Return the (X, Y) coordinate for the center point of the cell that contains the specified text.  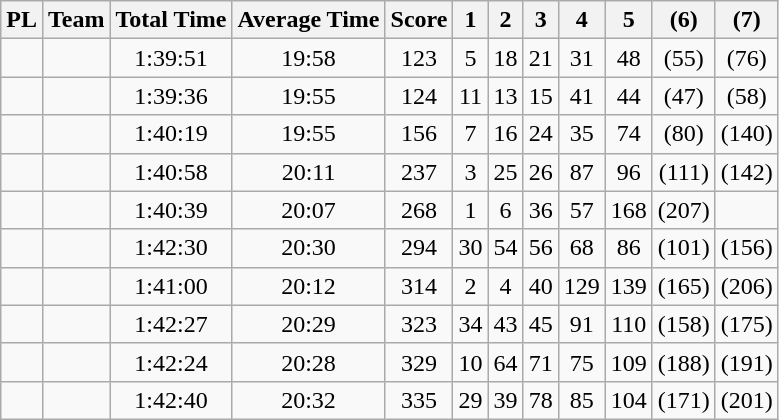
1:40:39 (171, 210)
104 (628, 400)
123 (419, 58)
168 (628, 210)
71 (540, 362)
75 (582, 362)
43 (506, 324)
20:12 (308, 286)
15 (540, 96)
(175) (746, 324)
1:42:30 (171, 248)
25 (506, 172)
129 (582, 286)
40 (540, 286)
20:07 (308, 210)
237 (419, 172)
335 (419, 400)
323 (419, 324)
(6) (684, 20)
36 (540, 210)
18 (506, 58)
21 (540, 58)
(188) (684, 362)
6 (506, 210)
PL (22, 20)
20:28 (308, 362)
Team (76, 20)
(156) (746, 248)
1:39:51 (171, 58)
1:41:00 (171, 286)
35 (582, 134)
(201) (746, 400)
87 (582, 172)
10 (470, 362)
(7) (746, 20)
1:40:19 (171, 134)
16 (506, 134)
294 (419, 248)
41 (582, 96)
110 (628, 324)
139 (628, 286)
(142) (746, 172)
24 (540, 134)
19:58 (308, 58)
124 (419, 96)
Score (419, 20)
314 (419, 286)
96 (628, 172)
1:42:40 (171, 400)
329 (419, 362)
(171) (684, 400)
20:11 (308, 172)
54 (506, 248)
(191) (746, 362)
(55) (684, 58)
39 (506, 400)
109 (628, 362)
68 (582, 248)
(76) (746, 58)
20:32 (308, 400)
(101) (684, 248)
29 (470, 400)
74 (628, 134)
56 (540, 248)
30 (470, 248)
34 (470, 324)
(47) (684, 96)
64 (506, 362)
31 (582, 58)
13 (506, 96)
1:39:36 (171, 96)
44 (628, 96)
78 (540, 400)
(111) (684, 172)
1:42:27 (171, 324)
11 (470, 96)
85 (582, 400)
(165) (684, 286)
86 (628, 248)
7 (470, 134)
(206) (746, 286)
26 (540, 172)
20:29 (308, 324)
Average Time (308, 20)
268 (419, 210)
1:40:58 (171, 172)
(58) (746, 96)
(158) (684, 324)
45 (540, 324)
(140) (746, 134)
(80) (684, 134)
(207) (684, 210)
57 (582, 210)
156 (419, 134)
Total Time (171, 20)
48 (628, 58)
20:30 (308, 248)
1:42:24 (171, 362)
91 (582, 324)
